Detect which cell encompasses the target text, then output its [x, y] center coordinate. 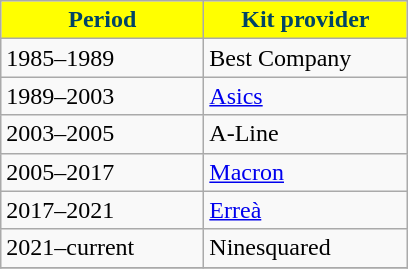
Best Company [306, 58]
Macron [306, 172]
2017–2021 [102, 210]
2005–2017 [102, 172]
Ninesquared [306, 248]
1989–2003 [102, 96]
Erreà [306, 210]
1985–1989 [102, 58]
Period [102, 20]
A-Line [306, 134]
Kit provider [306, 20]
2021–current [102, 248]
Asics [306, 96]
2003–2005 [102, 134]
